Search for the cell housing the specified text and yield its [x, y] center coordinate. 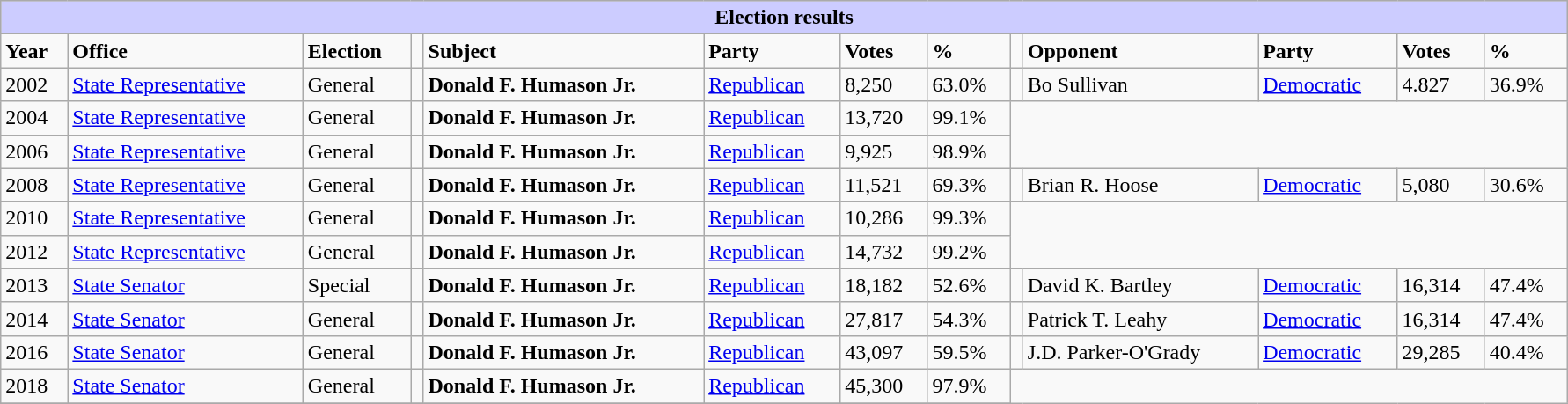
2014 [34, 319]
36.9% [1526, 84]
11,521 [883, 185]
40.4% [1526, 352]
2002 [34, 84]
18,182 [883, 285]
Election results [785, 18]
8,250 [883, 84]
13,720 [883, 118]
54.3% [969, 319]
2006 [34, 151]
Subject [563, 51]
2013 [34, 285]
2008 [34, 185]
2012 [34, 252]
29,285 [1441, 352]
69.3% [969, 185]
63.0% [969, 84]
Office [185, 51]
Special [356, 285]
Election [356, 51]
9,925 [883, 151]
27,817 [883, 319]
99.2% [969, 252]
Brian R. Hoose [1140, 185]
14,732 [883, 252]
5,080 [1441, 185]
45,300 [883, 386]
97.9% [969, 386]
99.3% [969, 218]
98.9% [969, 151]
David K. Bartley [1140, 285]
10,286 [883, 218]
2004 [34, 118]
2010 [34, 218]
Year [34, 51]
30.6% [1526, 185]
99.1% [969, 118]
52.6% [969, 285]
Opponent [1140, 51]
2018 [34, 386]
Patrick T. Leahy [1140, 319]
Bo Sullivan [1140, 84]
J.D. Parker-O'Grady [1140, 352]
59.5% [969, 352]
2016 [34, 352]
4.827 [1441, 84]
43,097 [883, 352]
